Pinpoint the cell where the given text exists, returning its (x, y) midpoint coordinate. 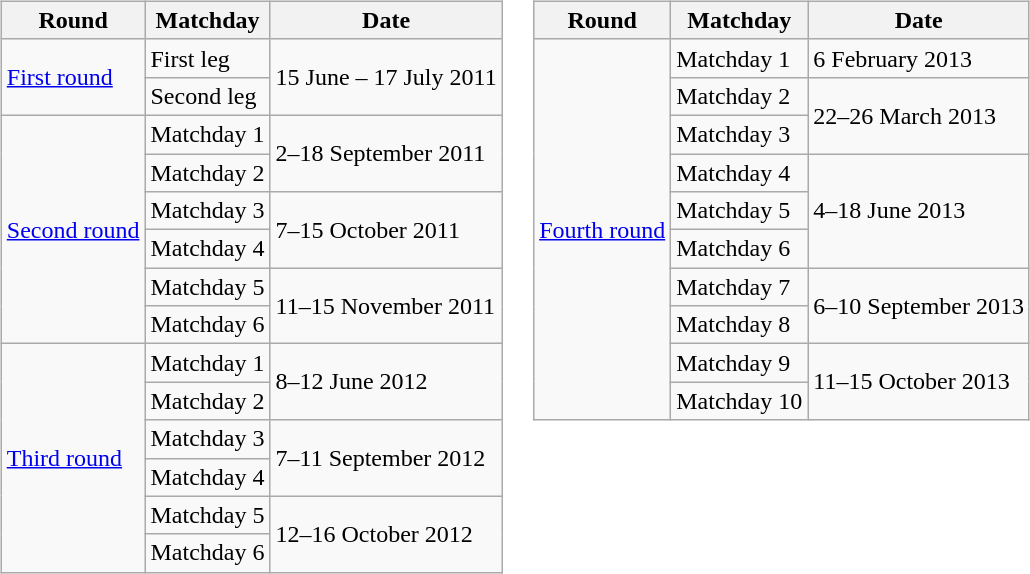
22–26 March 2013 (919, 115)
Fourth round (602, 230)
First leg (208, 58)
8–12 June 2012 (386, 382)
2–18 September 2011 (386, 153)
Matchday 8 (740, 325)
11–15 October 2013 (919, 382)
Third round (73, 458)
First round (73, 77)
12–16 October 2012 (386, 534)
Second leg (208, 96)
4–18 June 2013 (919, 211)
7–11 September 2012 (386, 458)
Matchday 9 (740, 363)
Matchday 7 (740, 287)
15 June – 17 July 2011 (386, 77)
Second round (73, 229)
7–15 October 2011 (386, 230)
11–15 November 2011 (386, 306)
6 February 2013 (919, 58)
Matchday 10 (740, 401)
6–10 September 2013 (919, 306)
